Identify which cell holds the provided text, then report its (X, Y) central coordinate. 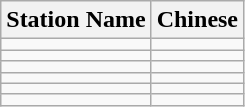
Chinese (197, 20)
Station Name (76, 20)
